Scan for the cell matching the given text and deliver its [X, Y] coordinate at center. 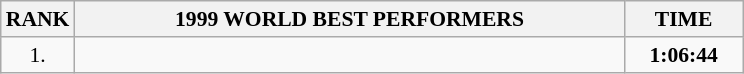
1. [38, 55]
TIME [684, 19]
RANK [38, 19]
1999 WORLD BEST PERFORMERS [349, 19]
1:06:44 [684, 55]
